Capture the cell that displays the provided text and extract its [x, y] central coordinate. 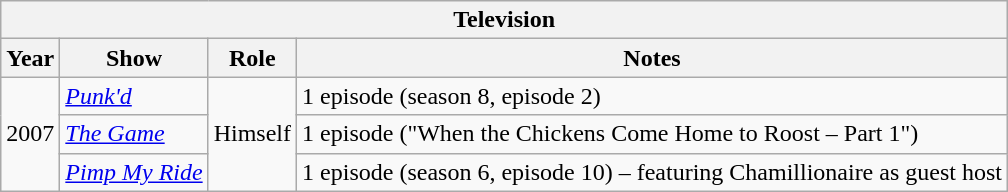
1 episode (season 6, episode 10) – featuring Chamillionaire as guest host [652, 172]
The Game [134, 134]
Year [30, 58]
Notes [652, 58]
2007 [30, 134]
Role [252, 58]
1 episode (season 8, episode 2) [652, 96]
Television [504, 20]
Show [134, 58]
1 episode ("When the Chickens Come Home to Roost – Part 1") [652, 134]
Pimp My Ride [134, 172]
Punk'd [134, 96]
Himself [252, 134]
